For the text-containing cell, return its midpoint in (X, Y) coordinate format. 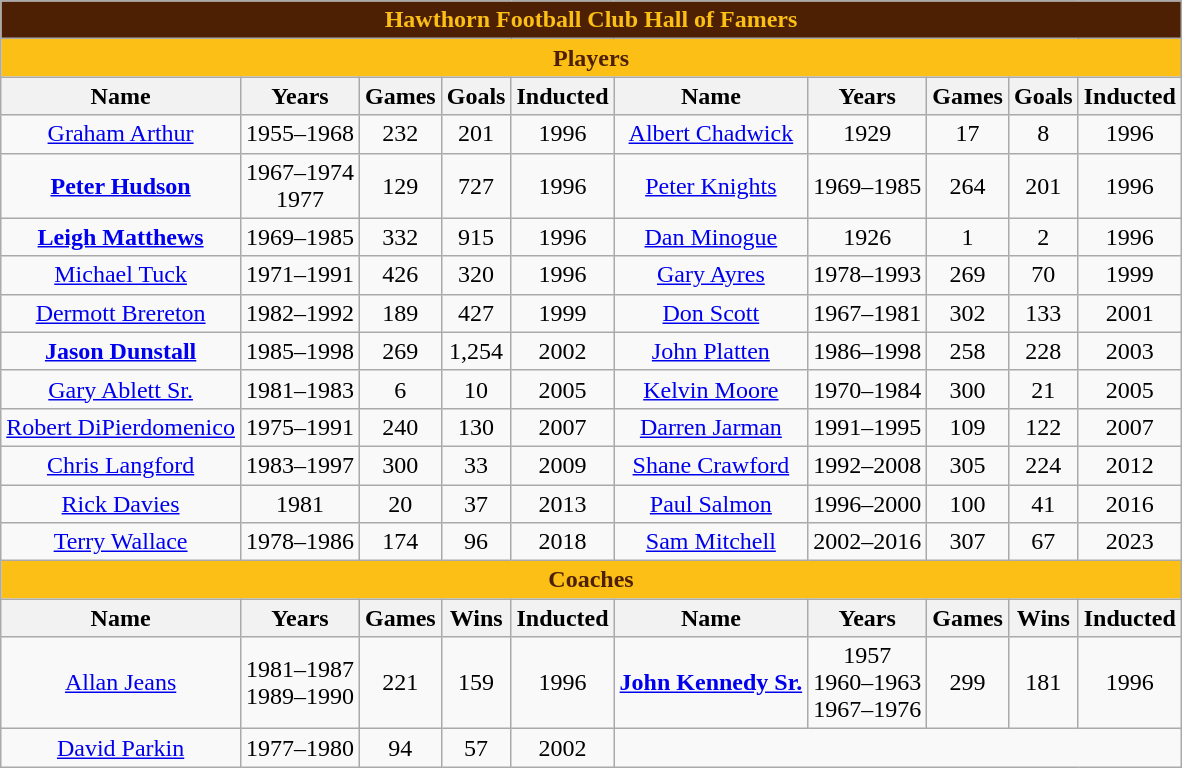
8 (1043, 134)
Leigh Matthews (121, 237)
67 (1043, 542)
1985–1998 (300, 351)
174 (401, 542)
1986–1998 (868, 351)
1981 (300, 503)
2001 (1130, 313)
37 (476, 503)
2009 (562, 465)
Graham Arthur (121, 134)
Albert Chadwick (711, 134)
Terry Wallace (121, 542)
130 (476, 427)
915 (476, 237)
6 (401, 389)
Don Scott (711, 313)
305 (968, 465)
70 (1043, 275)
1981–1983 (300, 389)
Kelvin Moore (711, 389)
Peter Hudson (121, 186)
232 (401, 134)
Players (592, 58)
189 (401, 313)
Michael Tuck (121, 275)
181 (1043, 683)
133 (1043, 313)
2023 (1130, 542)
20 (401, 503)
228 (1043, 351)
159 (476, 683)
Robert DiPierdomenico (121, 427)
302 (968, 313)
2 (1043, 237)
320 (476, 275)
David Parkin (121, 748)
Jason Dunstall (121, 351)
2012 (1130, 465)
299 (968, 683)
10 (476, 389)
332 (401, 237)
Allan Jeans (121, 683)
1982–1992 (300, 313)
2003 (1130, 351)
1,254 (476, 351)
122 (1043, 427)
2002–2016 (868, 542)
Paul Salmon (711, 503)
21 (1043, 389)
1991–1995 (868, 427)
1992–2008 (868, 465)
1996–2000 (868, 503)
129 (401, 186)
1978–1993 (868, 275)
17 (968, 134)
426 (401, 275)
41 (1043, 503)
Dan Minogue (711, 237)
1983–1997 (300, 465)
2016 (1130, 503)
2013 (562, 503)
100 (968, 503)
Peter Knights (711, 186)
1929 (868, 134)
33 (476, 465)
Hawthorn Football Club Hall of Famers (592, 20)
307 (968, 542)
427 (476, 313)
1981–19871989–1990 (300, 683)
1971–1991 (300, 275)
1 (968, 237)
258 (968, 351)
1977–1980 (300, 748)
1967–1981 (868, 313)
Gary Ayres (711, 275)
240 (401, 427)
1978–1986 (300, 542)
Dermott Brereton (121, 313)
John Kennedy Sr. (711, 683)
Coaches (592, 580)
Gary Ablett Sr. (121, 389)
1926 (868, 237)
Rick Davies (121, 503)
57 (476, 748)
109 (968, 427)
Shane Crawford (711, 465)
264 (968, 186)
19571960–19631967–1976 (868, 683)
94 (401, 748)
1967–19741977 (300, 186)
224 (1043, 465)
Sam Mitchell (711, 542)
1975–1991 (300, 427)
1955–1968 (300, 134)
Chris Langford (121, 465)
727 (476, 186)
1970–1984 (868, 389)
John Platten (711, 351)
Darren Jarman (711, 427)
96 (476, 542)
2018 (562, 542)
221 (401, 683)
